Locate the cell with the specified text and output its [x, y] center coordinate. 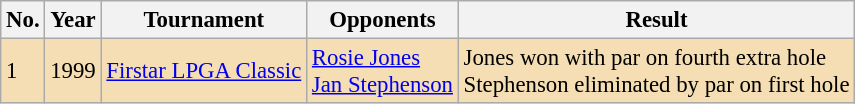
Result [656, 20]
No. [23, 20]
Firstar LPGA Classic [204, 72]
Tournament [204, 20]
Rosie Jones Jan Stephenson [383, 72]
1999 [73, 72]
1 [23, 72]
Year [73, 20]
Jones won with par on fourth extra holeStephenson eliminated by par on first hole [656, 72]
Opponents [383, 20]
